Output the (X, Y) coordinate of the center of the cell containing the given text.  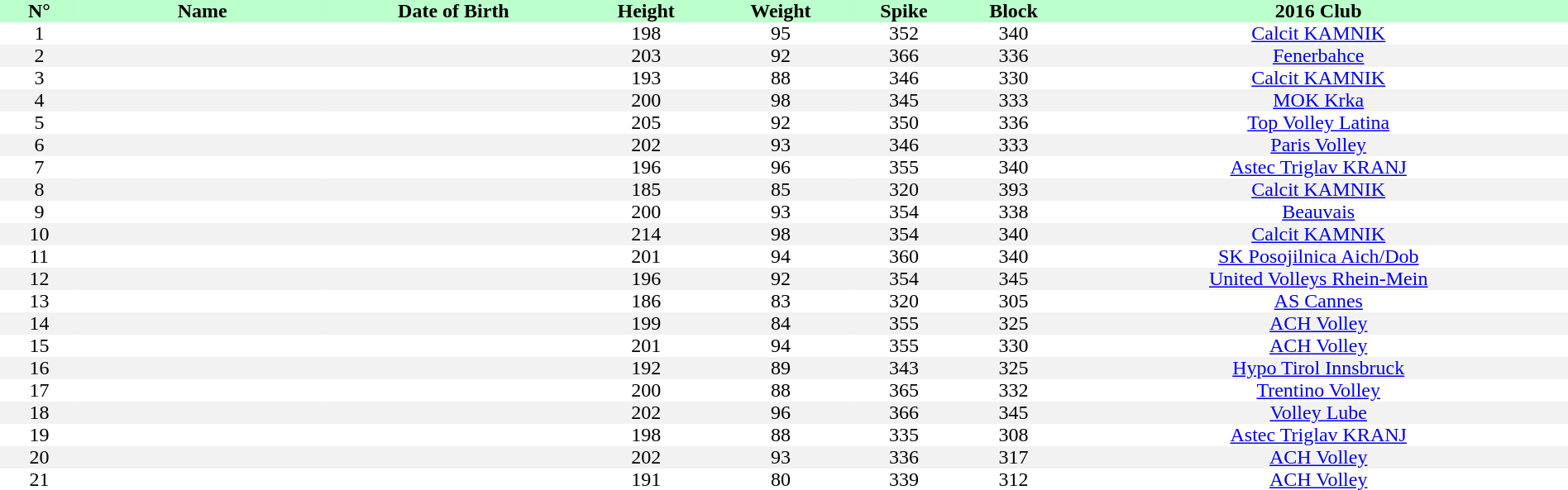
12 (40, 279)
193 (646, 78)
Top Volley Latina (1318, 122)
332 (1014, 390)
83 (781, 301)
MOK Krka (1318, 101)
Beauvais (1318, 212)
Hypo Tirol Innsbruck (1318, 369)
Weight (781, 12)
17 (40, 390)
85 (781, 190)
Name (203, 12)
13 (40, 301)
192 (646, 369)
Paris Volley (1318, 145)
6 (40, 145)
14 (40, 324)
185 (646, 190)
203 (646, 56)
8 (40, 190)
Height (646, 12)
365 (905, 390)
95 (781, 33)
214 (646, 235)
Fenerbahce (1318, 56)
84 (781, 324)
United Volleys Rhein-Mein (1318, 279)
18 (40, 413)
Spike (905, 12)
393 (1014, 190)
SK Posojilnica Aich/Dob (1318, 256)
16 (40, 369)
Block (1014, 12)
308 (1014, 435)
N° (40, 12)
4 (40, 101)
305 (1014, 301)
15 (40, 345)
317 (1014, 458)
20 (40, 458)
Date of Birth (453, 12)
2016 Club (1318, 12)
199 (646, 324)
335 (905, 435)
2 (40, 56)
186 (646, 301)
Trentino Volley (1318, 390)
338 (1014, 212)
1 (40, 33)
AS Cannes (1318, 301)
10 (40, 235)
205 (646, 122)
3 (40, 78)
9 (40, 212)
352 (905, 33)
7 (40, 167)
19 (40, 435)
Volley Lube (1318, 413)
360 (905, 256)
343 (905, 369)
350 (905, 122)
89 (781, 369)
11 (40, 256)
5 (40, 122)
